Scan for the cell matching the given text and deliver its (x, y) coordinate at center. 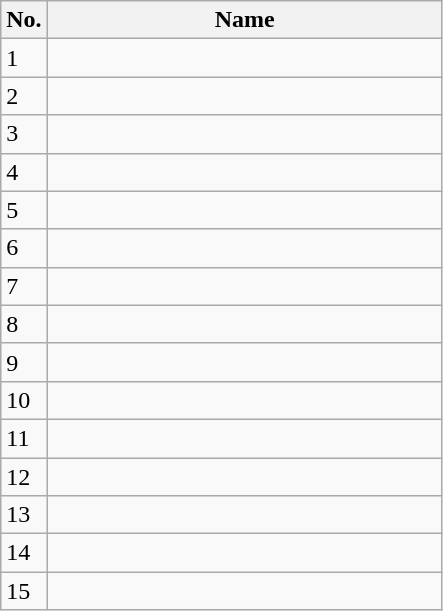
6 (24, 248)
5 (24, 210)
12 (24, 477)
10 (24, 400)
3 (24, 134)
13 (24, 515)
No. (24, 20)
15 (24, 591)
Name (244, 20)
8 (24, 324)
1 (24, 58)
11 (24, 438)
14 (24, 553)
4 (24, 172)
9 (24, 362)
2 (24, 96)
7 (24, 286)
